Provide the [x, y] coordinate of the cell's center where the given text is located.  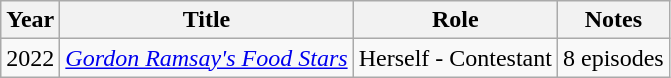
2022 [30, 58]
Herself - Contestant [455, 58]
Gordon Ramsay's Food Stars [206, 58]
8 episodes [613, 58]
Role [455, 20]
Notes [613, 20]
Title [206, 20]
Year [30, 20]
